Pinpoint the cell where the given text exists, returning its [X, Y] midpoint coordinate. 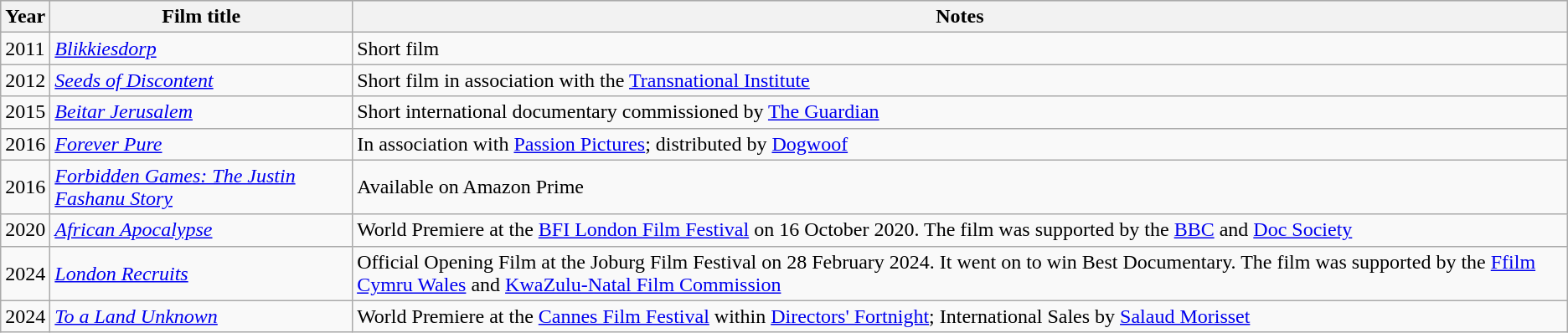
World Premiere at the Cannes Film Festival within Directors' Fortnight; International Sales by Salaud Morisset [960, 316]
Short film [960, 49]
Film title [201, 17]
African Apocalypse [201, 230]
Beitar Jerusalem [201, 112]
Forever Pure [201, 144]
2011 [25, 49]
World Premiere at the BFI London Film Festival on 16 October 2020. The film was supported by the BBC and Doc Society [960, 230]
Available on Amazon Prime [960, 187]
Forbidden Games: The Justin Fashanu Story [201, 187]
2012 [25, 80]
Seeds of Discontent [201, 80]
London Recruits [201, 273]
2015 [25, 112]
2020 [25, 230]
Short film in association with the Transnational Institute [960, 80]
Notes [960, 17]
To a Land Unknown [201, 316]
Blikkiesdorp [201, 49]
Short international documentary commissioned by The Guardian [960, 112]
In association with Passion Pictures; distributed by Dogwoof [960, 144]
Year [25, 17]
